Locate the cell with the specified text and output its (x, y) center coordinate. 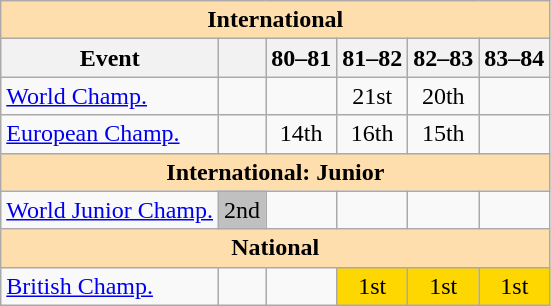
World Champ. (110, 96)
International: Junior (276, 172)
20th (444, 96)
National (276, 248)
World Junior Champ. (110, 210)
15th (444, 134)
International (276, 20)
21st (372, 96)
16th (372, 134)
British Champ. (110, 286)
83–84 (514, 58)
14th (302, 134)
81–82 (372, 58)
2nd (242, 210)
Event (110, 58)
European Champ. (110, 134)
82–83 (444, 58)
80–81 (302, 58)
